Pinpoint the cell where the given text exists, returning its [X, Y] midpoint coordinate. 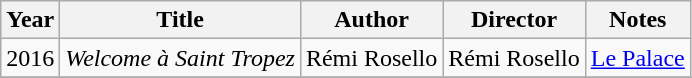
Year [30, 20]
2016 [30, 58]
Notes [638, 20]
Le Palace [638, 58]
Welcome à Saint Tropez [180, 58]
Director [514, 20]
Title [180, 20]
Author [371, 20]
